From the cell containing the given text, extract its center point as (x, y) coordinate. 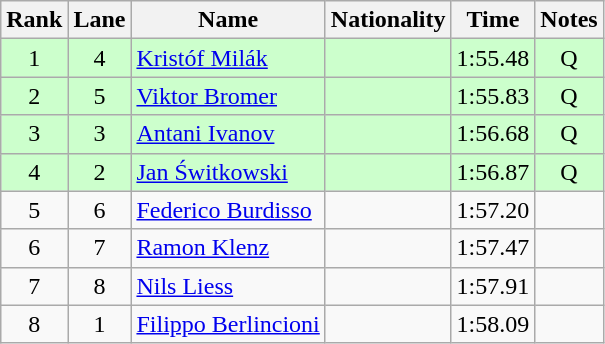
Federico Burdisso (228, 210)
Jan Świtkowski (228, 172)
Name (228, 20)
Antani Ivanov (228, 134)
Lane (100, 20)
1:58.09 (493, 324)
Notes (569, 20)
1:57.20 (493, 210)
Filippo Berlincioni (228, 324)
Viktor Bromer (228, 96)
1:57.91 (493, 286)
1:57.47 (493, 248)
Ramon Klenz (228, 248)
Nils Liess (228, 286)
Kristóf Milák (228, 58)
Nationality (388, 20)
1:55.83 (493, 96)
Rank (34, 20)
1:56.87 (493, 172)
1:56.68 (493, 134)
1:55.48 (493, 58)
Time (493, 20)
